Pinpoint the cell where the given text exists, returning its (x, y) midpoint coordinate. 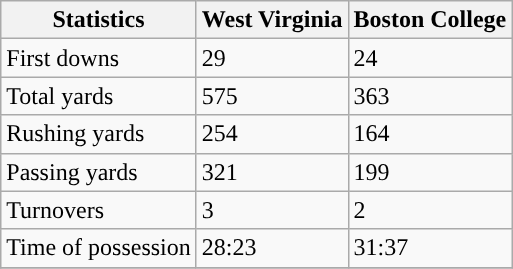
Rushing yards (99, 134)
West Virginia (272, 20)
Total yards (99, 96)
3 (272, 210)
Statistics (99, 20)
363 (430, 96)
24 (430, 58)
29 (272, 58)
164 (430, 134)
Passing yards (99, 172)
Boston College (430, 20)
31:37 (430, 248)
Turnovers (99, 210)
First downs (99, 58)
321 (272, 172)
2 (430, 210)
254 (272, 134)
Time of possession (99, 248)
575 (272, 96)
199 (430, 172)
28:23 (272, 248)
